Determine the [X, Y] coordinate at the center of the cell enclosing the given text.  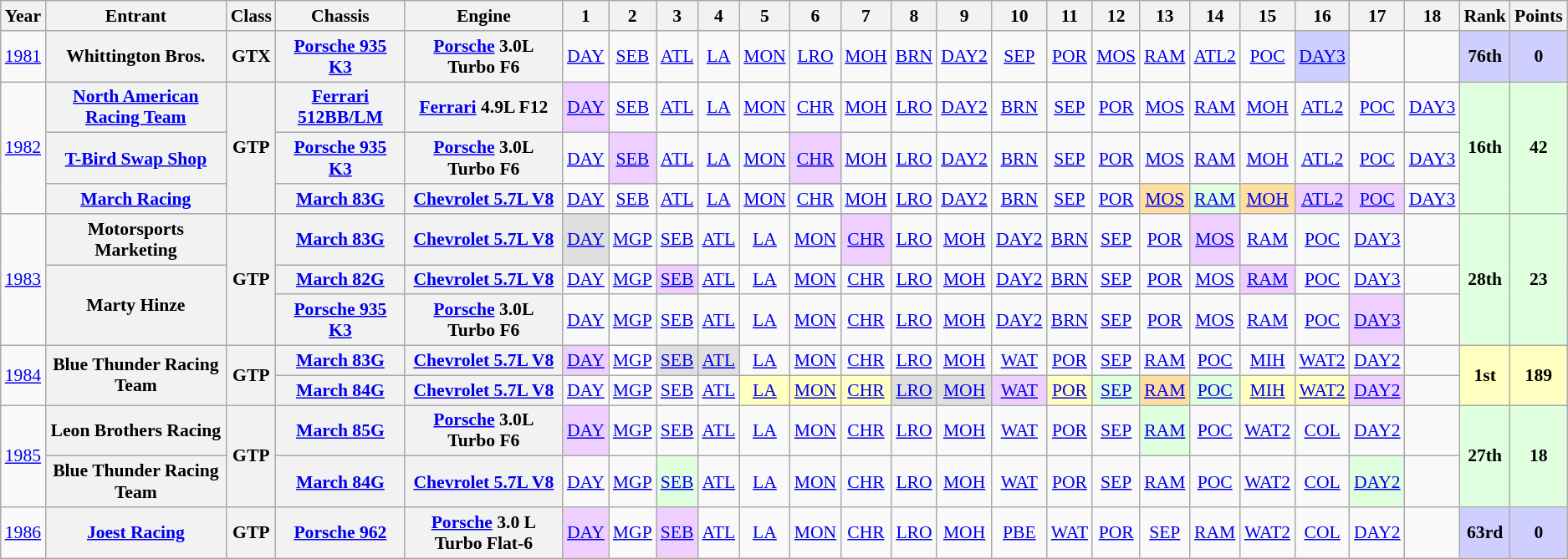
4 [718, 16]
1981 [23, 57]
76th [1485, 57]
15 [1268, 16]
2 [632, 16]
Class [251, 16]
1982 [23, 148]
1985 [23, 456]
T-Bird Swap Shop [135, 159]
28th [1485, 280]
63rd [1485, 533]
1986 [23, 533]
16 [1322, 16]
9 [964, 16]
Porsche 3.0 L Turbo Flat-6 [483, 533]
6 [816, 16]
Ferrari 512BB/LM [340, 107]
Chassis [340, 16]
1983 [23, 280]
8 [915, 16]
17 [1377, 16]
1st [1485, 376]
GTX [251, 57]
1 [585, 16]
Ferrari 4.9L F12 [483, 107]
North American Racing Team [135, 107]
Whittington Bros. [135, 57]
23 [1539, 280]
14 [1214, 16]
12 [1116, 16]
March Racing [135, 199]
42 [1539, 148]
Rank [1485, 16]
Entrant [135, 16]
Joest Racing [135, 533]
March 82G [340, 280]
27th [1485, 456]
PBE [1019, 533]
Leon Brothers Racing [135, 431]
189 [1539, 376]
1984 [23, 376]
Porsche 962 [340, 533]
16th [1485, 148]
10 [1019, 16]
Year [23, 16]
Engine [483, 16]
March 85G [340, 431]
13 [1164, 16]
3 [677, 16]
Marty Hinze [135, 306]
7 [866, 16]
Motorsports Marketing [135, 239]
5 [764, 16]
11 [1070, 16]
Points [1539, 16]
